Determine the (X, Y) coordinate at the center of the cell enclosing the given text.  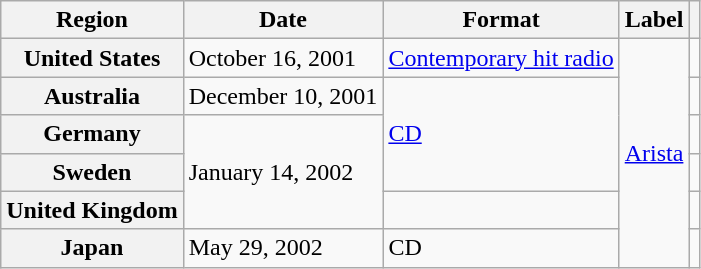
Region (92, 20)
December 10, 2001 (283, 96)
Contemporary hit radio (501, 58)
October 16, 2001 (283, 58)
January 14, 2002 (283, 172)
United Kingdom (92, 210)
Format (501, 20)
Date (283, 20)
Sweden (92, 172)
Label (654, 20)
United States (92, 58)
Arista (654, 153)
Australia (92, 96)
Japan (92, 248)
Germany (92, 134)
May 29, 2002 (283, 248)
